Return the [x, y] coordinate for the center point of the cell that contains the specified text.  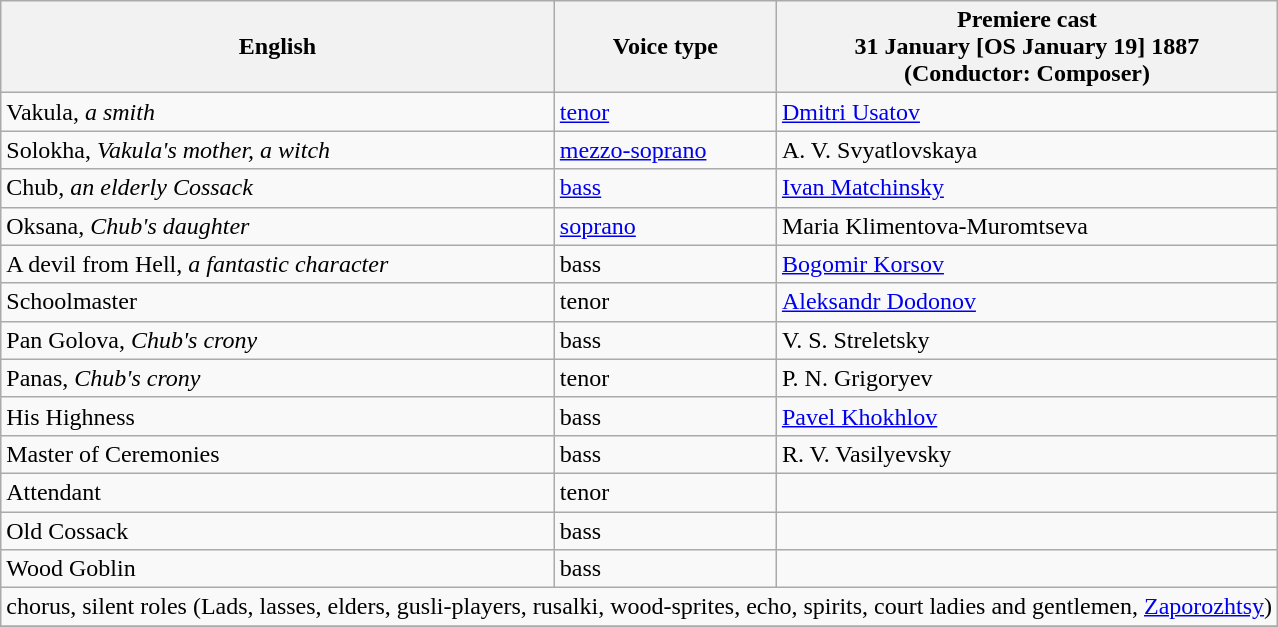
soprano [665, 226]
Ivan Matchinsky [1026, 188]
Bogomir Korsov [1026, 264]
Aleksandr Dodonov [1026, 302]
Vakula, a smith [278, 112]
Dmitri Usatov [1026, 112]
English [278, 47]
Voice type [665, 47]
Old Cossack [278, 531]
A devil from Hell, a fantastic character [278, 264]
chorus, silent roles (Lads, lasses, elders, gusli-players, rusalki, wood-sprites, echo, spirits, court ladies and gentlemen, Zaporozhtsy) [640, 607]
Chub, an elderly Cossack [278, 188]
R. V. Vasilyevsky [1026, 454]
Master of Ceremonies [278, 454]
Schoolmaster [278, 302]
Pavel Khokhlov [1026, 416]
Panas, Chub's crony [278, 378]
A. V. Svyatlovskaya [1026, 150]
Solokha, Vakula's mother, a witch [278, 150]
Attendant [278, 492]
mezzo-soprano [665, 150]
His Highness [278, 416]
V. S. Streletsky [1026, 340]
Maria Klimentova-Muromtseva [1026, 226]
Oksana, Chub's daughter [278, 226]
Wood Goblin [278, 569]
P. N. Grigoryev [1026, 378]
Premiere cast31 January [OS January 19] 1887(Conductor: Composer) [1026, 47]
Pan Golova, Chub's crony [278, 340]
